Return [X, Y] of the center of cell containing provided text 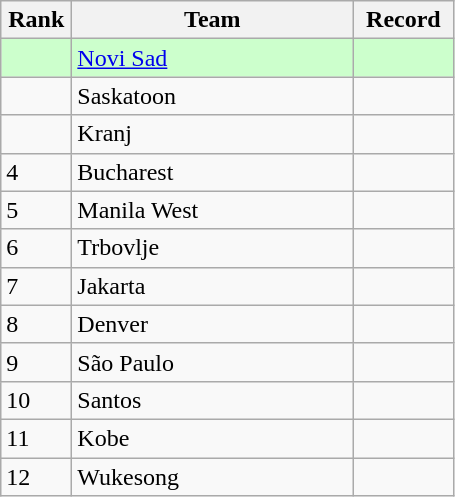
Saskatoon [212, 96]
Manila West [212, 210]
Santos [212, 400]
Rank [36, 20]
7 [36, 286]
Bucharest [212, 172]
5 [36, 210]
Record [404, 20]
Novi Sad [212, 58]
8 [36, 324]
São Paulo [212, 362]
Trbovlje [212, 248]
4 [36, 172]
11 [36, 438]
12 [36, 477]
10 [36, 400]
Team [212, 20]
Kobe [212, 438]
Wukesong [212, 477]
Denver [212, 324]
Jakarta [212, 286]
6 [36, 248]
9 [36, 362]
Kranj [212, 134]
